Detect which cell encompasses the target text, then output its [X, Y] center coordinate. 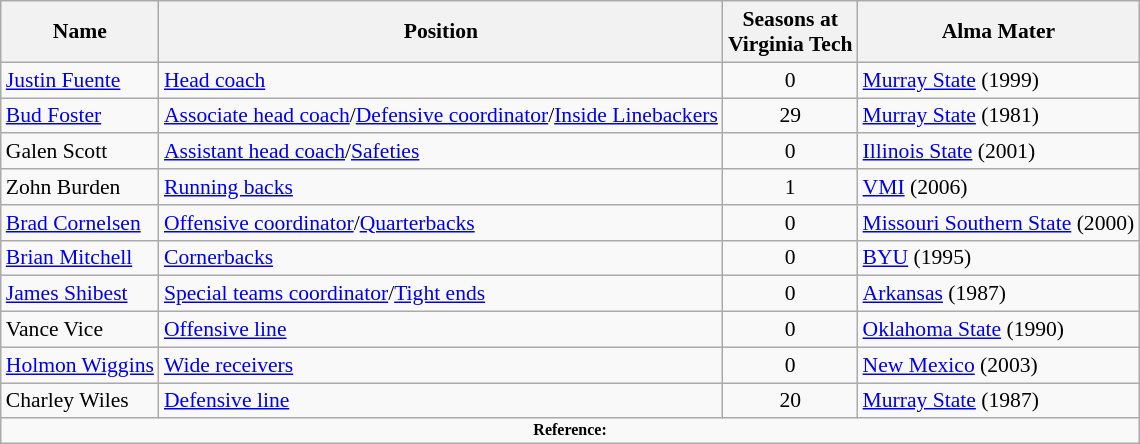
James Shibest [80, 294]
Murray State (1981) [999, 116]
Zohn Burden [80, 187]
Illinois State (2001) [999, 152]
Wide receivers [441, 365]
Position [441, 32]
Vance Vice [80, 330]
Justin Fuente [80, 80]
Associate head coach/Defensive coordinator/Inside Linebackers [441, 116]
Charley Wiles [80, 401]
Arkansas (1987) [999, 294]
Galen Scott [80, 152]
Brad Cornelsen [80, 223]
29 [790, 116]
Seasons atVirginia Tech [790, 32]
Assistant head coach/Safeties [441, 152]
Oklahoma State (1990) [999, 330]
Defensive line [441, 401]
New Mexico (2003) [999, 365]
Missouri Southern State (2000) [999, 223]
Head coach [441, 80]
Special teams coordinator/Tight ends [441, 294]
20 [790, 401]
Alma Mater [999, 32]
Offensive line [441, 330]
Murray State (1987) [999, 401]
BYU (1995) [999, 258]
1 [790, 187]
Bud Foster [80, 116]
Name [80, 32]
Murray State (1999) [999, 80]
Cornerbacks [441, 258]
Reference: [570, 431]
Offensive coordinator/Quarterbacks [441, 223]
VMI (2006) [999, 187]
Running backs [441, 187]
Holmon Wiggins [80, 365]
Brian Mitchell [80, 258]
